Return the [x, y] coordinate for the center point of the cell that contains the specified text.  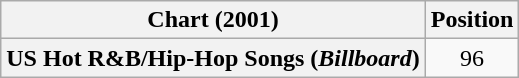
96 [472, 58]
Chart (2001) [213, 20]
Position [472, 20]
US Hot R&B/Hip-Hop Songs (Billboard) [213, 58]
